Detect which cell encompasses the target text, then output its [x, y] center coordinate. 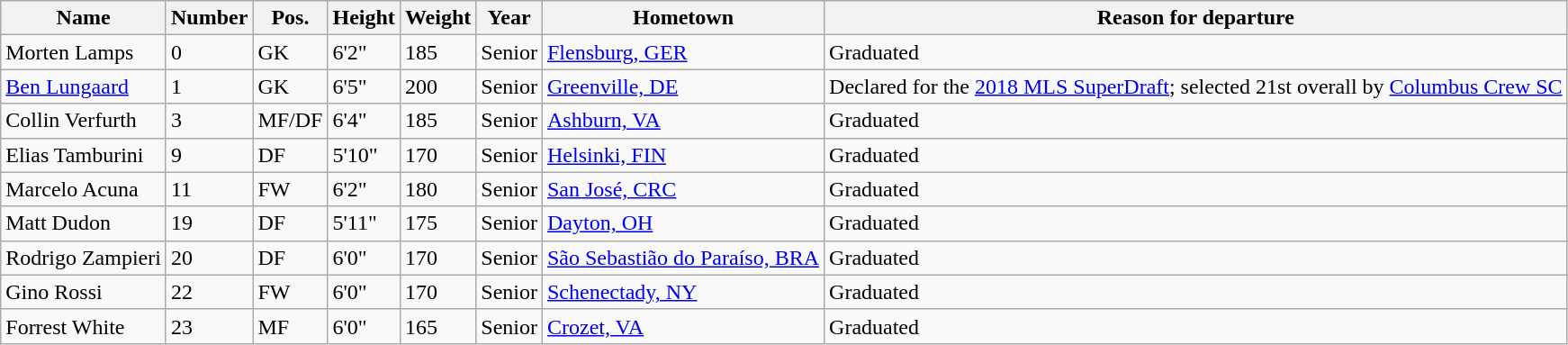
Helsinki, FIN [682, 155]
20 [209, 258]
Declared for the 2018 MLS SuperDraft; selected 21st overall by Columbus Crew SC [1196, 86]
Morten Lamps [84, 52]
Rodrigo Zampieri [84, 258]
Name [84, 18]
Ben Lungaard [84, 86]
Matt Dudon [84, 223]
Hometown [682, 18]
Schenectady, NY [682, 292]
São Sebastião do Paraíso, BRA [682, 258]
Gino Rossi [84, 292]
3 [209, 121]
11 [209, 189]
Dayton, OH [682, 223]
Marcelo Acuna [84, 189]
22 [209, 292]
Height [364, 18]
Collin Verfurth [84, 121]
19 [209, 223]
1 [209, 86]
San José, CRC [682, 189]
Weight [437, 18]
Pos. [290, 18]
200 [437, 86]
Reason for departure [1196, 18]
Crozet, VA [682, 326]
MF [290, 326]
0 [209, 52]
175 [437, 223]
165 [437, 326]
6'5" [364, 86]
6'4" [364, 121]
Greenville, DE [682, 86]
Elias Tamburini [84, 155]
5'11" [364, 223]
MF/DF [290, 121]
Flensburg, GER [682, 52]
23 [209, 326]
Forrest White [84, 326]
5'10" [364, 155]
Year [509, 18]
Ashburn, VA [682, 121]
9 [209, 155]
180 [437, 189]
Number [209, 18]
